Locate the cell with the specified text and output its [X, Y] center coordinate. 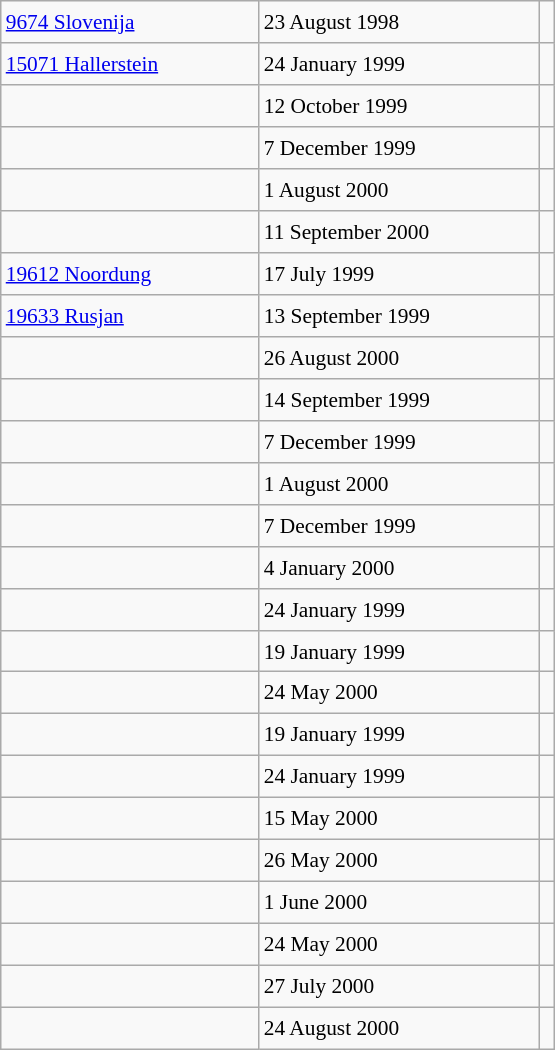
19633 Rusjan [130, 316]
12 October 1999 [399, 106]
26 May 2000 [399, 861]
1 June 2000 [399, 903]
14 September 1999 [399, 399]
26 August 2000 [399, 358]
11 September 2000 [399, 232]
17 July 1999 [399, 274]
24 August 2000 [399, 1028]
15071 Hallerstein [130, 64]
19612 Noordung [130, 274]
9674 Slovenija [130, 22]
4 January 2000 [399, 567]
15 May 2000 [399, 819]
27 July 2000 [399, 986]
13 September 1999 [399, 316]
23 August 1998 [399, 22]
